Detect which cell encompasses the target text, then output its [X, Y] center coordinate. 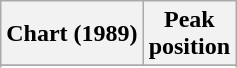
Chart (1989) [72, 34]
Peakposition [189, 34]
